Return the [X, Y] coordinate for the center point of the cell that contains the specified text.  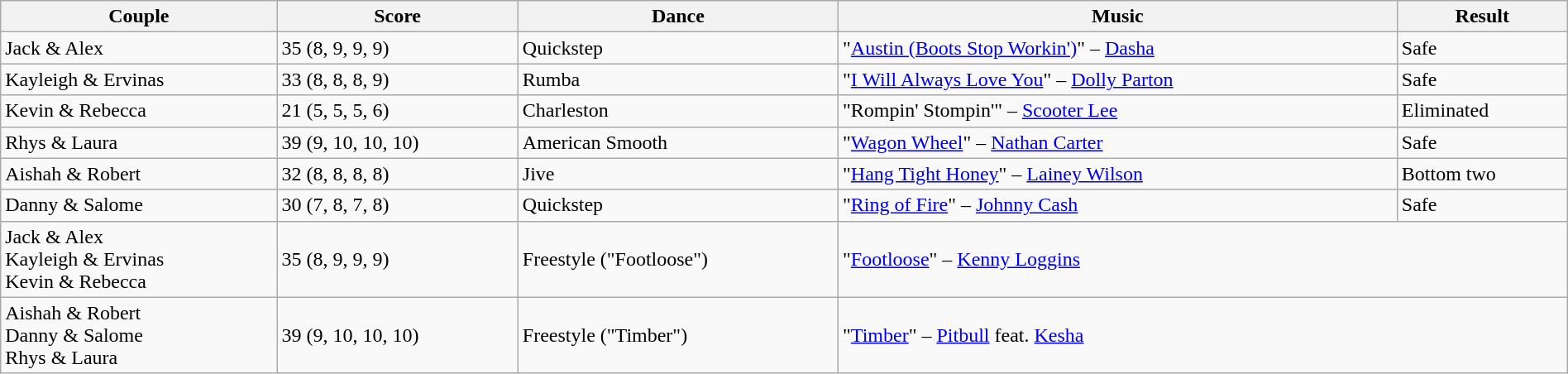
Result [1482, 17]
"Footloose" – Kenny Loggins [1203, 259]
Dance [678, 17]
Jack & Alex [139, 48]
Jack & AlexKayleigh & ErvinasKevin & Rebecca [139, 259]
30 (7, 8, 7, 8) [397, 205]
"Ring of Fire" – Johnny Cash [1118, 205]
Score [397, 17]
32 (8, 8, 8, 8) [397, 174]
Rhys & Laura [139, 142]
Freestyle ("Timber") [678, 335]
American Smooth [678, 142]
Aishah & Robert [139, 174]
"Wagon Wheel" – Nathan Carter [1118, 142]
21 (5, 5, 5, 6) [397, 111]
Kayleigh & Ervinas [139, 79]
Rumba [678, 79]
Couple [139, 17]
Aishah & RobertDanny & SalomeRhys & Laura [139, 335]
Jive [678, 174]
"Hang Tight Honey" – Lainey Wilson [1118, 174]
Danny & Salome [139, 205]
"Timber" – Pitbull feat. Kesha [1203, 335]
"Rompin' Stompin'" – Scooter Lee [1118, 111]
Music [1118, 17]
Eliminated [1482, 111]
33 (8, 8, 8, 9) [397, 79]
"Austin (Boots Stop Workin')" – Dasha [1118, 48]
Kevin & Rebecca [139, 111]
Bottom two [1482, 174]
Freestyle ("Footloose") [678, 259]
Charleston [678, 111]
"I Will Always Love You" – Dolly Parton [1118, 79]
